Pinpoint the cell where the given text exists, returning its [x, y] midpoint coordinate. 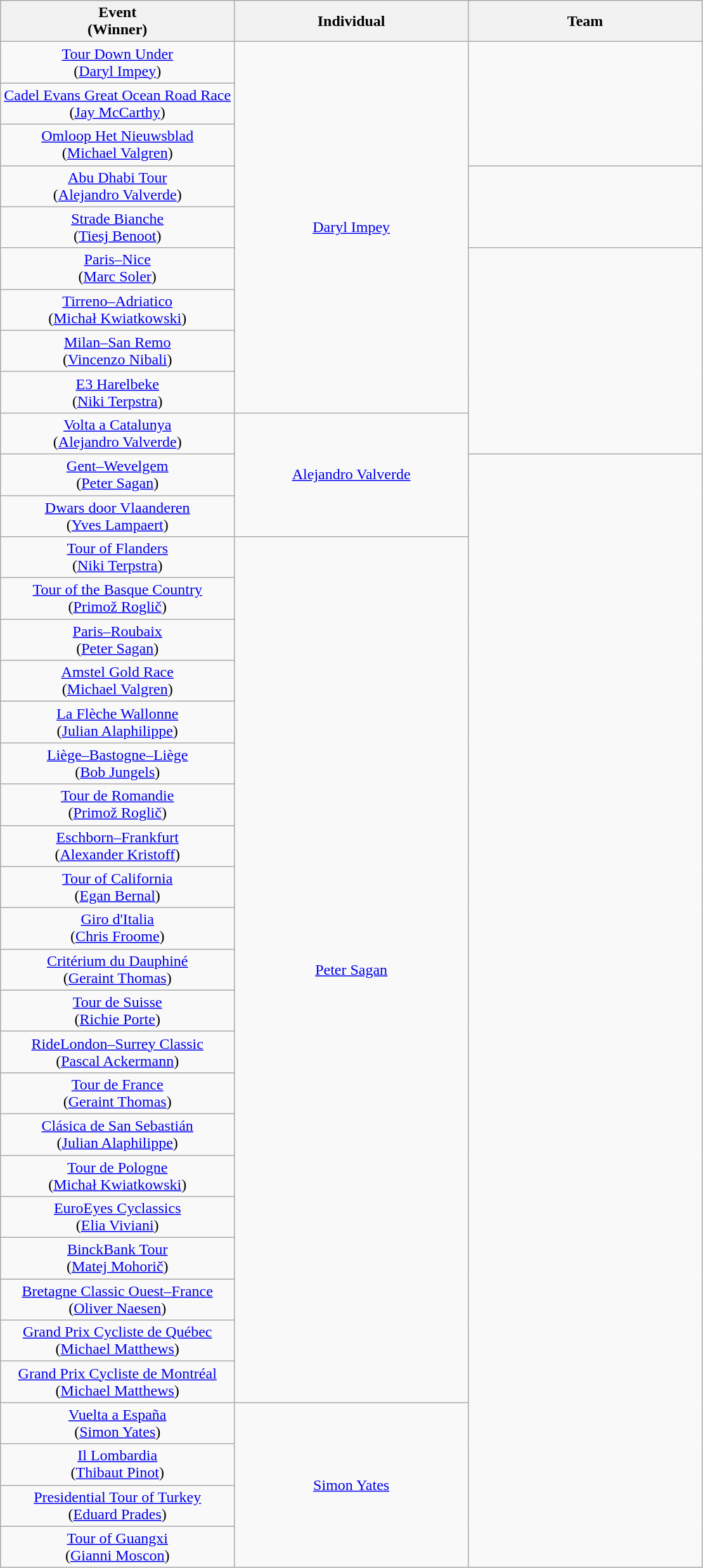
Omloop Het Nieuwsblad(Michael Valgren) [118, 145]
Liège–Bastogne–Liège(Bob Jungels) [118, 763]
Team [586, 22]
Giro d'Italia(Chris Froome) [118, 928]
E3 Harelbeke(Niki Terpstra) [118, 392]
Strade Bianche(Tiesj Benoot) [118, 227]
Tour Down Under(Daryl Impey) [118, 62]
Tour of Guangxi(Gianni Moscon) [118, 1546]
Tour de France(Geraint Thomas) [118, 1093]
Clásica de San Sebastián(Julian Alaphilippe) [118, 1134]
Il Lombardia(Thibaut Pinot) [118, 1464]
EuroEyes Cyclassics(Elia Viviani) [118, 1217]
Tour de Suisse(Richie Porte) [118, 1010]
Dwars door Vlaanderen(Yves Lampaert) [118, 516]
Abu Dhabi Tour(Alejandro Valverde) [118, 186]
Paris–Nice(Marc Soler) [118, 269]
Critérium du Dauphiné(Geraint Thomas) [118, 970]
Eschborn–Frankfurt(Alexander Kristoff) [118, 845]
Milan–San Remo(Vincenzo Nibali) [118, 351]
Tirreno–Adriatico(Michał Kwiatkowski) [118, 309]
Daryl Impey [351, 228]
Alejandro Valverde [351, 474]
La Flèche Wallonne(Julian Alaphilippe) [118, 723]
Tour of California(Egan Bernal) [118, 887]
Grand Prix Cycliste de Québec(Michael Matthews) [118, 1341]
Volta a Catalunya(Alejandro Valverde) [118, 434]
Tour de Romandie(Primož Roglič) [118, 805]
Peter Sagan [351, 970]
Cadel Evans Great Ocean Road Race(Jay McCarthy) [118, 104]
Grand Prix Cycliste de Montréal(Michael Matthews) [118, 1382]
Simon Yates [351, 1485]
RideLondon–Surrey Classic(Pascal Ackermann) [118, 1052]
Amstel Gold Race(Michael Valgren) [118, 681]
Presidential Tour of Turkey(Eduard Prades) [118, 1506]
Event(Winner) [118, 22]
Tour of Flanders(Niki Terpstra) [118, 558]
BinckBank Tour(Matej Mohorič) [118, 1259]
Tour of the Basque Country(Primož Roglič) [118, 598]
Bretagne Classic Ouest–France(Oliver Naesen) [118, 1299]
Gent–Wevelgem(Peter Sagan) [118, 474]
Vuelta a España(Simon Yates) [118, 1423]
Individual [351, 22]
Paris–Roubaix(Peter Sagan) [118, 640]
Tour de Pologne(Michał Kwiatkowski) [118, 1175]
